Return (X, Y) of the center of cell containing provided text 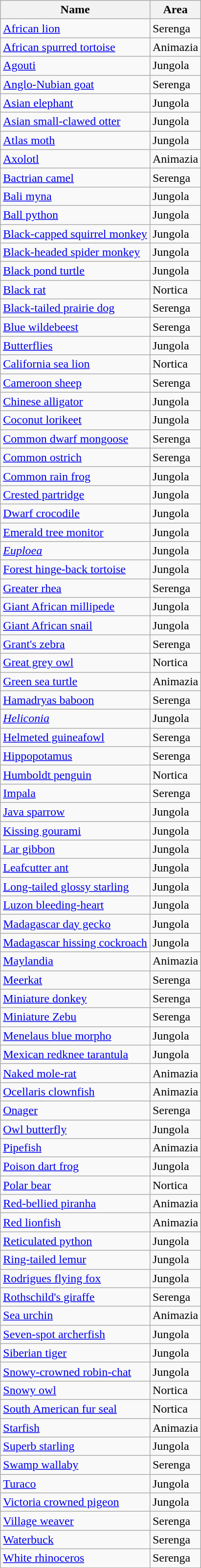
Ball python (75, 215)
Butterflies (75, 346)
Waterbuck (75, 1540)
Black-capped squirrel monkey (75, 234)
Great grey owl (75, 663)
Red-bellied piranha (75, 1204)
Area (175, 10)
Dwarf crocodile (75, 513)
Anglo-Nubian goat (75, 84)
Polar bear (75, 1185)
Cameroon sheep (75, 383)
Atlas moth (75, 140)
Seven-spot archerfish (75, 1334)
White rhinoceros (75, 1558)
Rodrigues flying fox (75, 1278)
Starfish (75, 1428)
Swamp wallaby (75, 1465)
Owl butterfly (75, 1129)
Common rain frog (75, 476)
Miniature donkey (75, 998)
Lar gibbon (75, 849)
Humboldt penguin (75, 774)
Impala (75, 793)
Name (75, 10)
Hamadryas baboon (75, 700)
Red lionfish (75, 1222)
Forest hinge-back tortoise (75, 570)
Heliconia (75, 719)
Ocellaris clownfish (75, 1092)
Menelaus blue morpho (75, 1036)
African spurred tortoise (75, 47)
Snowy owl (75, 1390)
Kissing gourami (75, 831)
Axolotl (75, 159)
Victoria crowned pigeon (75, 1502)
Leafcutter ant (75, 868)
Giant African snail (75, 625)
Ring-tailed lemur (75, 1260)
Bali myna (75, 196)
Coconut lorikeet (75, 420)
Black rat (75, 290)
Asian elephant (75, 103)
Helmeted guineafowl (75, 737)
South American fur seal (75, 1409)
Chinese alligator (75, 401)
Crested partridge (75, 495)
Greater rhea (75, 588)
Rothschild's giraffe (75, 1297)
Grant's zebra (75, 644)
California sea lion (75, 364)
Hippopotamus (75, 756)
Luzon bleeding-heart (75, 905)
Black pond turtle (75, 271)
Maylandia (75, 961)
Giant African millipede (75, 607)
Superb starling (75, 1446)
Pipefish (75, 1148)
Sea urchin (75, 1316)
Blue wildebeest (75, 327)
Naked mole-rat (75, 1073)
Madagascar day gecko (75, 924)
Long-tailed glossy starling (75, 887)
Black-tailed prairie dog (75, 308)
Madagascar hissing cockroach (75, 943)
African lion (75, 28)
Meerkat (75, 980)
Poison dart frog (75, 1167)
Common dwarf mongoose (75, 439)
Reticulated python (75, 1241)
Siberian tiger (75, 1353)
Euploea (75, 551)
Snowy-crowned robin-chat (75, 1371)
Bactrian camel (75, 177)
Asian small-clawed otter (75, 122)
Green sea turtle (75, 681)
Mexican redknee tarantula (75, 1054)
Village weaver (75, 1521)
Black-headed spider monkey (75, 252)
Java sparrow (75, 812)
Onager (75, 1110)
Turaco (75, 1484)
Miniature Zebu (75, 1017)
Emerald tree monitor (75, 532)
Agouti (75, 66)
Common ostrich (75, 457)
